Capture the cell that displays the provided text and extract its (X, Y) central coordinate. 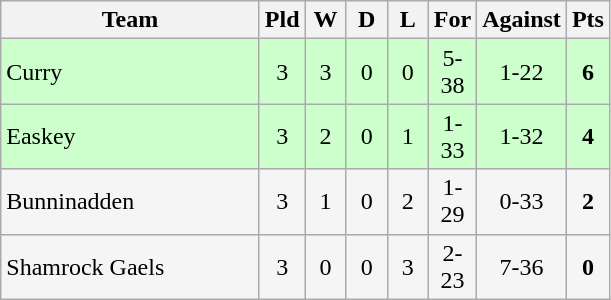
L (408, 20)
Bunninadden (130, 202)
Against (522, 20)
5-38 (452, 72)
For (452, 20)
Team (130, 20)
D (366, 20)
1-33 (452, 136)
6 (588, 72)
7-36 (522, 266)
W (326, 20)
Pld (282, 20)
4 (588, 136)
2-23 (452, 266)
Curry (130, 72)
Pts (588, 20)
1-32 (522, 136)
Shamrock Gaels (130, 266)
1-22 (522, 72)
0-33 (522, 202)
1-29 (452, 202)
Easkey (130, 136)
